Pinpoint the cell where the given text exists, returning its (x, y) midpoint coordinate. 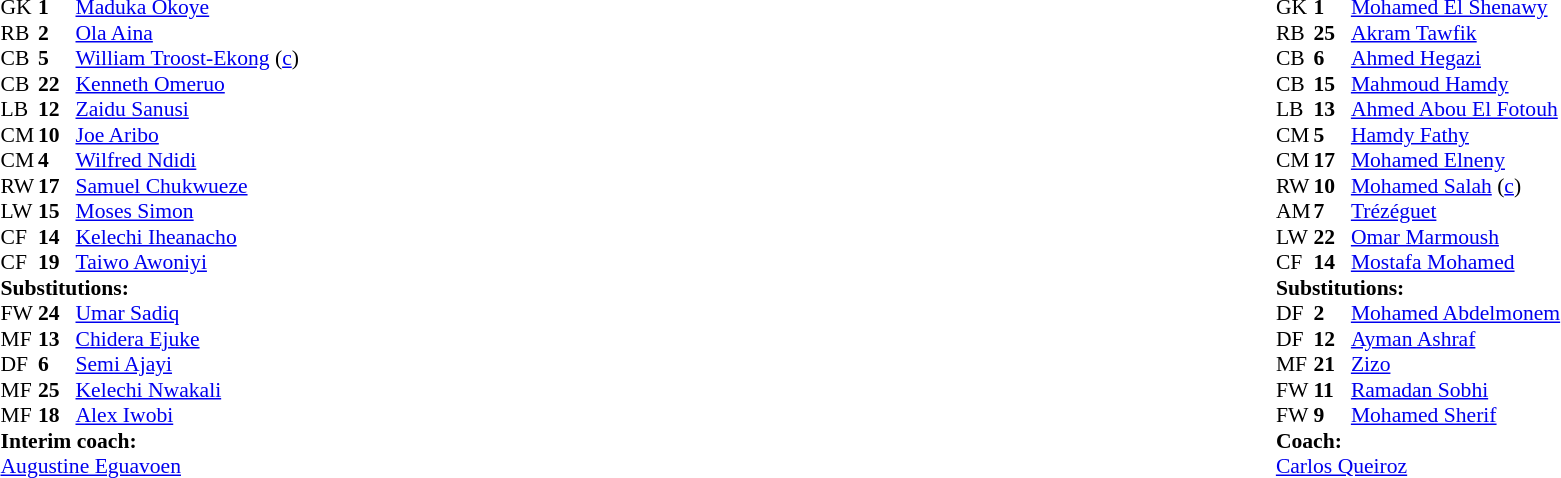
Mostafa Mohamed (1456, 263)
Ayman Ashraf (1456, 339)
Mohamed Sherif (1456, 415)
Chidera Ejuke (188, 339)
9 (1332, 415)
Mohamed Salah (c) (1456, 186)
Wilfred Ndidi (188, 161)
7 (1332, 211)
Zizo (1456, 365)
Joe Aribo (188, 135)
Omar Marmoush (1456, 237)
Samuel Chukwueze (188, 186)
Umar Sadiq (188, 313)
4 (57, 161)
Trézéguet (1456, 211)
Kelechi Nwakali (188, 390)
Interim coach: (149, 441)
19 (57, 263)
Akram Tawfik (1456, 33)
William Troost-Ekong (c) (188, 59)
Ola Aina (188, 33)
Taiwo Awoniyi (188, 263)
Mohamed Abdelmonem (1456, 313)
Mohamed Elneny (1456, 161)
24 (57, 313)
Kelechi Iheanacho (188, 237)
11 (1332, 390)
21 (1332, 365)
18 (57, 415)
Ahmed Abou El Fotouh (1456, 109)
Hamdy Fathy (1456, 135)
AM (1295, 211)
Ramadan Sobhi (1456, 390)
Zaidu Sanusi (188, 109)
Ahmed Hegazi (1456, 59)
Alex Iwobi (188, 415)
Coach: (1418, 441)
Moses Simon (188, 211)
Mahmoud Hamdy (1456, 84)
Semi Ajayi (188, 365)
Kenneth Omeruo (188, 84)
